Extract the [X, Y] coordinate from the center of the cell holding the provided text.  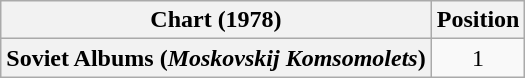
Position [478, 20]
Chart (1978) [216, 20]
Soviet Albums (Moskovskij Komsomolets) [216, 58]
1 [478, 58]
